Pinpoint the cell where the given text exists, returning its [X, Y] midpoint coordinate. 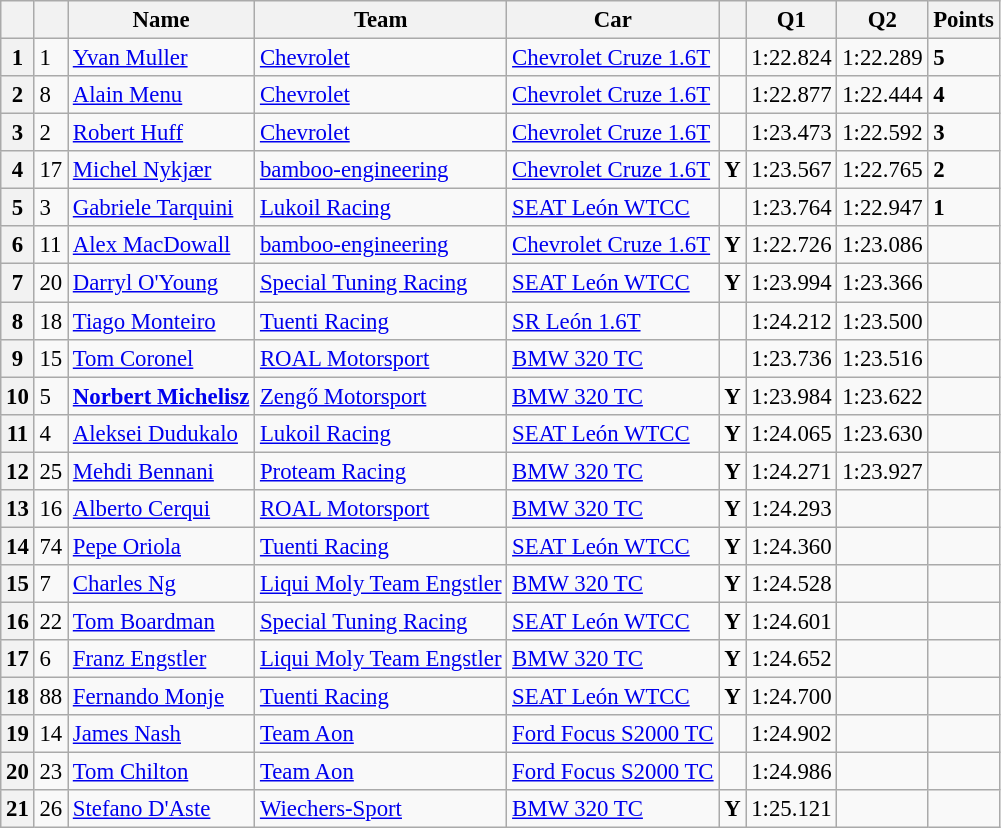
1:24.601 [792, 621]
1:23.473 [792, 133]
1:23.366 [882, 283]
1:24.902 [792, 734]
1:23.622 [882, 396]
Tom Boardman [162, 621]
Tom Coronel [162, 358]
74 [50, 546]
Fernando Monje [162, 697]
21 [18, 809]
1:25.121 [792, 809]
Robert Huff [162, 133]
Aleksei Dudukalo [162, 433]
1:23.927 [882, 471]
Q1 [792, 20]
Zengő Motorsport [381, 396]
Car [613, 20]
SR León 1.6T [613, 321]
1:24.065 [792, 433]
1:22.877 [792, 95]
Alex MacDowall [162, 245]
1:23.984 [792, 396]
Franz Engstler [162, 659]
1:24.293 [792, 509]
Mehdi Bennani [162, 471]
12 [18, 471]
10 [18, 396]
Alain Menu [162, 95]
Stefano D'Aste [162, 809]
Q2 [882, 20]
1:23.516 [882, 358]
88 [50, 697]
Pepe Oriola [162, 546]
1:22.726 [792, 245]
1:23.994 [792, 283]
1:24.700 [792, 697]
Yvan Muller [162, 58]
1:23.500 [882, 321]
1:22.289 [882, 58]
Gabriele Tarquini [162, 208]
1:23.764 [792, 208]
Points [964, 20]
1:23.567 [792, 170]
1:24.986 [792, 772]
Tiago Monteiro [162, 321]
1:22.947 [882, 208]
1:22.824 [792, 58]
Alberto Cerqui [162, 509]
1:22.765 [882, 170]
1:22.444 [882, 95]
26 [50, 809]
1:24.271 [792, 471]
James Nash [162, 734]
Tom Chilton [162, 772]
25 [50, 471]
22 [50, 621]
1:23.086 [882, 245]
Name [162, 20]
1:22.592 [882, 133]
1:23.736 [792, 358]
13 [18, 509]
1:23.630 [882, 433]
Norbert Michelisz [162, 396]
23 [50, 772]
1:24.528 [792, 584]
1:24.212 [792, 321]
1:24.360 [792, 546]
9 [18, 358]
Darryl O'Young [162, 283]
1:24.652 [792, 659]
Team [381, 20]
Proteam Racing [381, 471]
Wiechers-Sport [381, 809]
19 [18, 734]
Charles Ng [162, 584]
Michel Nykjær [162, 170]
